Locate the cell with the specified text and output its (x, y) center coordinate. 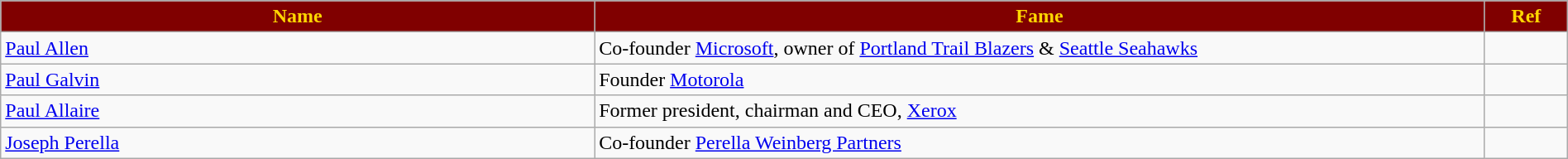
Name (298, 17)
Co-founder Perella Weinberg Partners (1040, 142)
Paul Galvin (298, 79)
Founder Motorola (1040, 79)
Fame (1040, 17)
Paul Allaire (298, 111)
Joseph Perella (298, 142)
Paul Allen (298, 48)
Co-founder Microsoft, owner of Portland Trail Blazers & Seattle Seahawks (1040, 48)
Ref (1526, 17)
Former president, chairman and CEO, Xerox (1040, 111)
